Scan for the cell matching the given text and deliver its [x, y] coordinate at center. 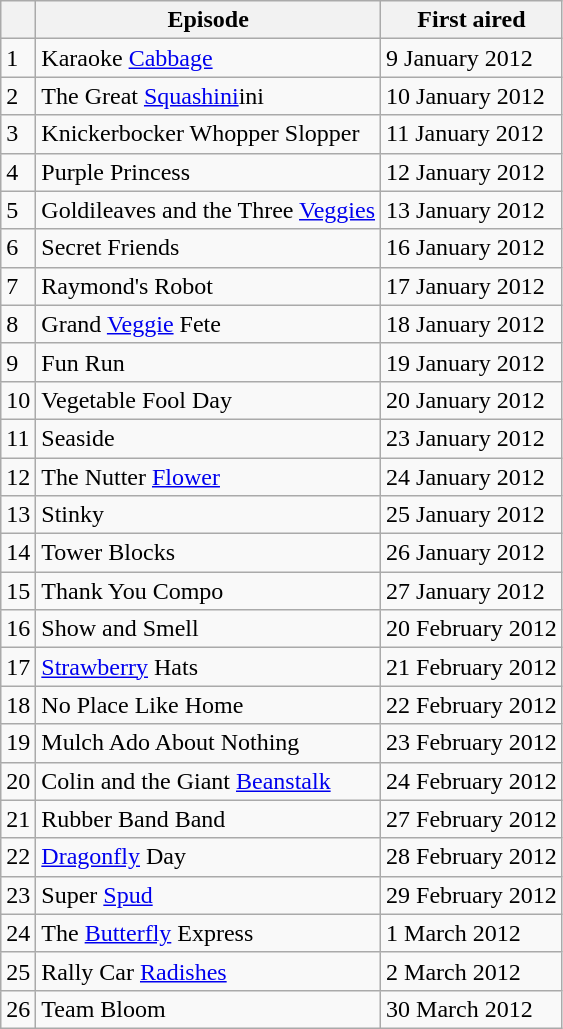
No Place Like Home [208, 705]
20 January 2012 [472, 400]
19 [18, 743]
2 [18, 96]
13 January 2012 [472, 210]
23 February 2012 [472, 743]
Vegetable Fool Day [208, 400]
Dragonfly Day [208, 857]
7 [18, 286]
Stinky [208, 515]
9 [18, 362]
23 January 2012 [472, 438]
28 February 2012 [472, 857]
14 [18, 553]
19 January 2012 [472, 362]
24 [18, 933]
Goldileaves and the Three Veggies [208, 210]
Knickerbocker Whopper Slopper [208, 134]
6 [18, 248]
Show and Smell [208, 629]
26 January 2012 [472, 553]
3 [18, 134]
20 [18, 781]
8 [18, 324]
17 January 2012 [472, 286]
22 [18, 857]
First aired [472, 20]
11 January 2012 [472, 134]
4 [18, 172]
24 January 2012 [472, 477]
Super Spud [208, 895]
Colin and the Giant Beanstalk [208, 781]
18 [18, 705]
Raymond's Robot [208, 286]
9 January 2012 [472, 58]
27 January 2012 [472, 591]
12 January 2012 [472, 172]
Rubber Band Band [208, 819]
23 [18, 895]
21 February 2012 [472, 667]
17 [18, 667]
16 January 2012 [472, 248]
Purple Princess [208, 172]
Thank You Compo [208, 591]
10 [18, 400]
11 [18, 438]
24 February 2012 [472, 781]
26 [18, 1009]
22 February 2012 [472, 705]
Seaside [208, 438]
29 February 2012 [472, 895]
Strawberry Hats [208, 667]
The Nutter Flower [208, 477]
10 January 2012 [472, 96]
15 [18, 591]
27 February 2012 [472, 819]
16 [18, 629]
30 March 2012 [472, 1009]
The Butterfly Express [208, 933]
1 March 2012 [472, 933]
5 [18, 210]
20 February 2012 [472, 629]
25 [18, 971]
18 January 2012 [472, 324]
Mulch Ado About Nothing [208, 743]
25 January 2012 [472, 515]
Karaoke Cabbage [208, 58]
Tower Blocks [208, 553]
21 [18, 819]
12 [18, 477]
The Great Squashiniini [208, 96]
2 March 2012 [472, 971]
13 [18, 515]
Episode [208, 20]
Secret Friends [208, 248]
1 [18, 58]
Fun Run [208, 362]
Grand Veggie Fete [208, 324]
Rally Car Radishes [208, 971]
Team Bloom [208, 1009]
